Return the (x, y) coordinate for the center point of the cell that contains the specified text.  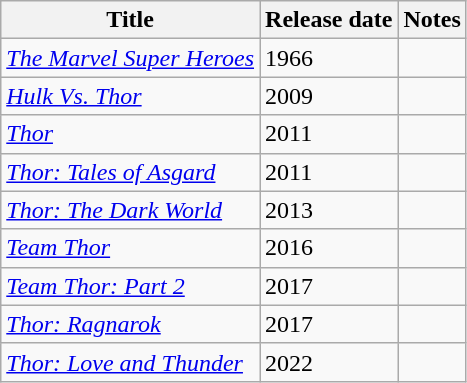
Team Thor (130, 248)
Team Thor: Part 2 (130, 286)
Title (130, 20)
Notes (432, 20)
Thor: Ragnarok (130, 324)
2013 (329, 210)
Thor (130, 134)
The Marvel Super Heroes (130, 58)
Thor: Tales of Asgard (130, 172)
1966 (329, 58)
Thor: The Dark World (130, 210)
2016 (329, 248)
Hulk Vs. Thor (130, 96)
Release date (329, 20)
2009 (329, 96)
2022 (329, 362)
Thor: Love and Thunder (130, 362)
